Extract the [X, Y] coordinate from the center of the cell holding the provided text.  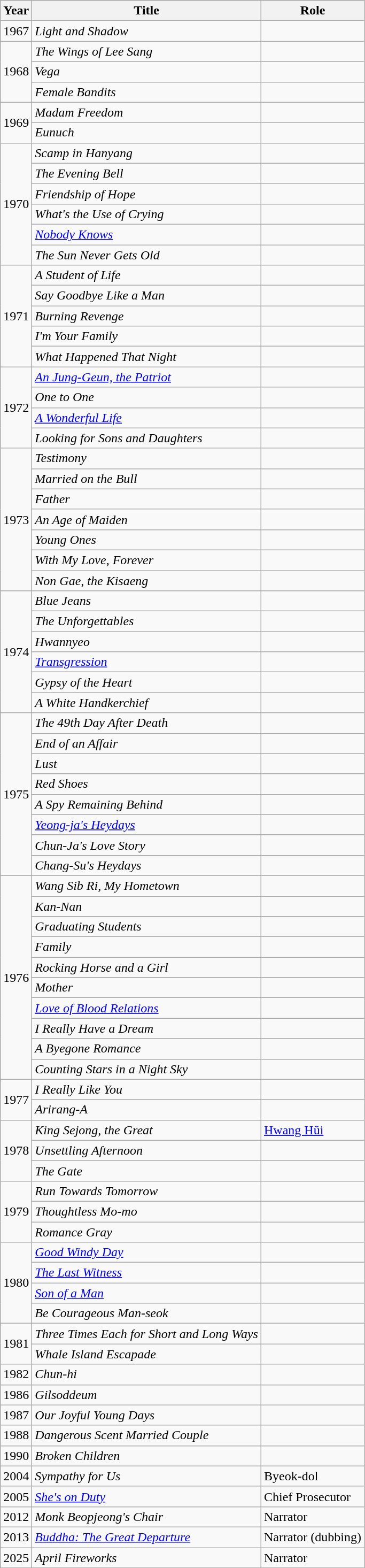
Eunuch [146, 133]
I Really Have a Dream [146, 1028]
A Wonderful Life [146, 418]
A White Handkerchief [146, 703]
1988 [16, 1435]
Son of a Man [146, 1293]
1969 [16, 122]
1980 [16, 1283]
The Last Witness [146, 1273]
What's the Use of Crying [146, 214]
Chun-Ja's Love Story [146, 845]
King Sejong, the Great [146, 1130]
Monk Beopjeong's Chair [146, 1517]
Light and Shadow [146, 31]
Arirang-A [146, 1110]
1972 [16, 408]
Red Shoes [146, 784]
Gypsy of the Heart [146, 682]
What Happened That Night [146, 357]
Burning Revenge [146, 316]
Good Windy Day [146, 1252]
Whale Island Escapade [146, 1354]
The Gate [146, 1171]
2012 [16, 1517]
Hwannyeo [146, 642]
1982 [16, 1374]
Dangerous Scent Married Couple [146, 1435]
2005 [16, 1496]
Madam Freedom [146, 112]
Chang-Su's Heydays [146, 865]
Three Times Each for Short and Long Ways [146, 1334]
Blue Jeans [146, 601]
Married on the Bull [146, 479]
One to One [146, 397]
Chun-hi [146, 1374]
Scamp in Hanyang [146, 153]
Our Joyful Young Days [146, 1415]
Be Courageous Man-seok [146, 1313]
Testimony [146, 458]
Young Ones [146, 540]
Sympathy for Us [146, 1476]
1977 [16, 1100]
Role [312, 11]
1976 [16, 978]
1981 [16, 1344]
1974 [16, 652]
1990 [16, 1456]
She's on Duty [146, 1496]
The Wings of Lee Sang [146, 51]
Hwang Hŭi [312, 1130]
1968 [16, 72]
I Really Like You [146, 1089]
Kan-Nan [146, 906]
Broken Children [146, 1456]
Rocking Horse and a Girl [146, 967]
Say Goodbye Like a Man [146, 296]
Female Bandits [146, 92]
1973 [16, 519]
I'm Your Family [146, 336]
2004 [16, 1476]
Nobody Knows [146, 234]
1967 [16, 31]
Yeong-ja's Heydays [146, 825]
A Byegone Romance [146, 1049]
Gilsoddeum [146, 1395]
Thoughtless Mo-mo [146, 1211]
2013 [16, 1537]
The 49th Day After Death [146, 723]
Non Gae, the Kisaeng [146, 580]
Romance Gray [146, 1232]
Year [16, 11]
Lust [146, 764]
Narrator (dubbing) [312, 1537]
With My Love, Forever [146, 560]
Mother [146, 988]
Title [146, 11]
Father [146, 499]
Transgression [146, 662]
1978 [16, 1150]
1970 [16, 204]
Love of Blood Relations [146, 1008]
A Spy Remaining Behind [146, 804]
Chief Prosecutor [312, 1496]
End of an Affair [146, 743]
The Unforgettables [146, 621]
1987 [16, 1415]
Unsettling Afternoon [146, 1150]
Graduating Students [146, 927]
Looking for Sons and Daughters [146, 438]
Wang Sib Ri, My Hometown [146, 886]
An Age of Maiden [146, 519]
Vega [146, 72]
1975 [16, 794]
The Sun Never Gets Old [146, 255]
Family [146, 947]
A Student of Life [146, 275]
1971 [16, 316]
Run Towards Tomorrow [146, 1191]
Byeok-dol [312, 1476]
An Jung-Geun, the Patriot [146, 377]
Friendship of Hope [146, 194]
1986 [16, 1395]
Buddha: The Great Departure [146, 1537]
April Fireworks [146, 1558]
2025 [16, 1558]
The Evening Bell [146, 173]
1979 [16, 1211]
Counting Stars in a Night Sky [146, 1069]
